Extract the [X, Y] coordinate from the center of the cell holding the provided text.  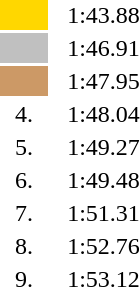
7. [24, 213]
8. [24, 246]
5. [24, 147]
4. [24, 114]
6. [24, 180]
